Search for the cell housing the specified text and yield its (X, Y) center coordinate. 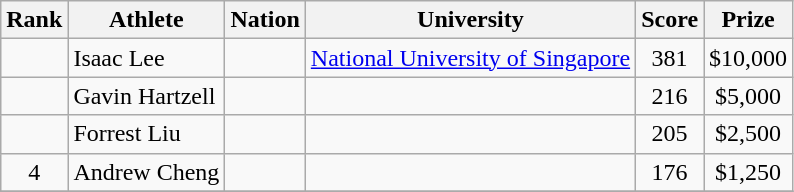
$2,500 (748, 134)
Gavin Hartzell (146, 96)
Athlete (146, 20)
$5,000 (748, 96)
Andrew Cheng (146, 172)
National University of Singapore (470, 58)
University (470, 20)
Nation (265, 20)
205 (670, 134)
4 (34, 172)
Prize (748, 20)
$10,000 (748, 58)
216 (670, 96)
176 (670, 172)
$1,250 (748, 172)
Score (670, 20)
381 (670, 58)
Forrest Liu (146, 134)
Rank (34, 20)
Isaac Lee (146, 58)
